Return the [X, Y] coordinate for the center point of the cell that contains the specified text.  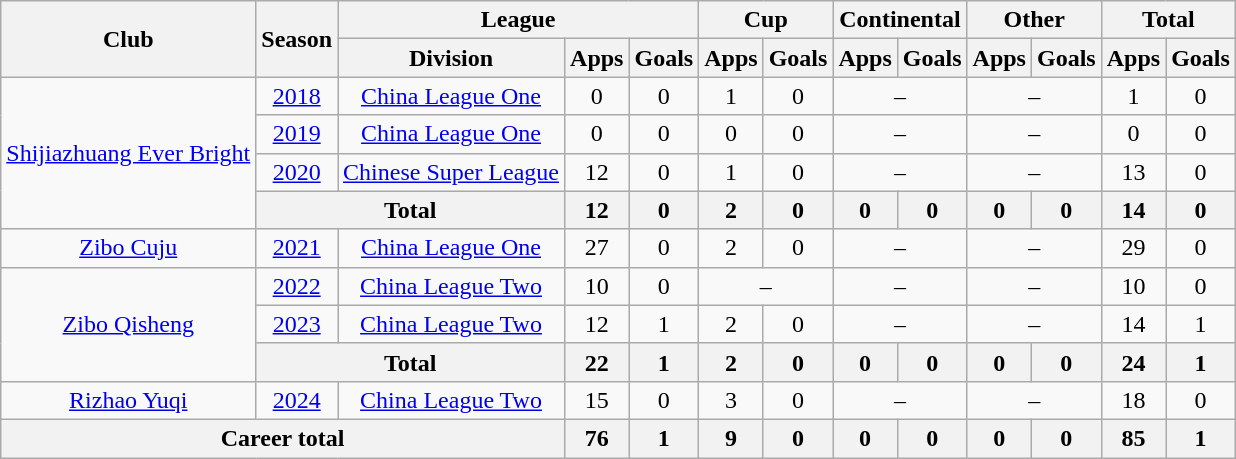
18 [1133, 400]
Other [1034, 20]
Shijiazhuang Ever Bright [128, 153]
2021 [297, 248]
Cup [766, 20]
League [518, 20]
2019 [297, 134]
Division [452, 58]
24 [1133, 362]
13 [1133, 172]
Continental [900, 20]
Rizhao Yuqi [128, 400]
2020 [297, 172]
85 [1133, 438]
2022 [297, 286]
76 [597, 438]
Season [297, 39]
Club [128, 39]
9 [731, 438]
22 [597, 362]
2024 [297, 400]
3 [731, 400]
2018 [297, 96]
27 [597, 248]
Zibo Qisheng [128, 324]
Career total [283, 438]
29 [1133, 248]
15 [597, 400]
2023 [297, 324]
Zibo Cuju [128, 248]
Chinese Super League [452, 172]
